From the cell containing the given text, extract its center point as (X, Y) coordinate. 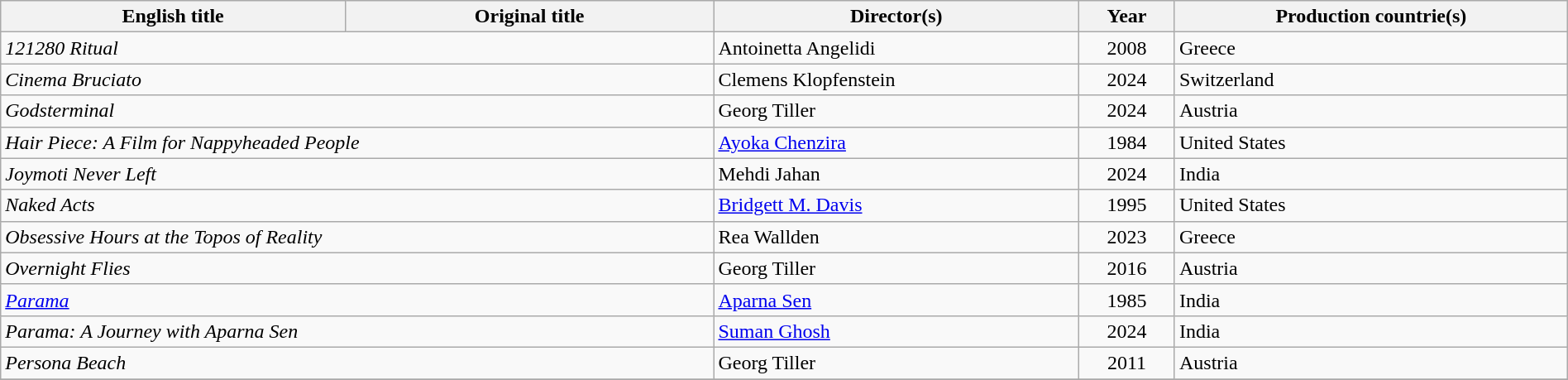
2016 (1127, 268)
Ayoka Chenzira (896, 142)
Overnight Flies (357, 268)
1995 (1127, 205)
Original title (529, 17)
Switzerland (1371, 79)
Hair Piece: A Film for Nappyheaded People (357, 142)
Persona Beach (357, 363)
Godsterminal (357, 111)
Parama (357, 300)
Production countrie(s) (1371, 17)
Joymoti Never Left (357, 174)
English title (174, 17)
Suman Ghosh (896, 331)
2011 (1127, 363)
Naked Acts (357, 205)
Rea Wallden (896, 237)
Parama: A Journey with Aparna Sen (357, 331)
2008 (1127, 48)
1985 (1127, 300)
121280 Ritual (357, 48)
Aparna Sen (896, 300)
Director(s) (896, 17)
Mehdi Jahan (896, 174)
Year (1127, 17)
1984 (1127, 142)
Antoinetta Angelidi (896, 48)
Clemens Klopfenstein (896, 79)
Cinema Bruciato (357, 79)
2023 (1127, 237)
Obsessive Hours at the Topos of Reality (357, 237)
Bridgett M. Davis (896, 205)
